Identify which cell holds the provided text, then report its (X, Y) central coordinate. 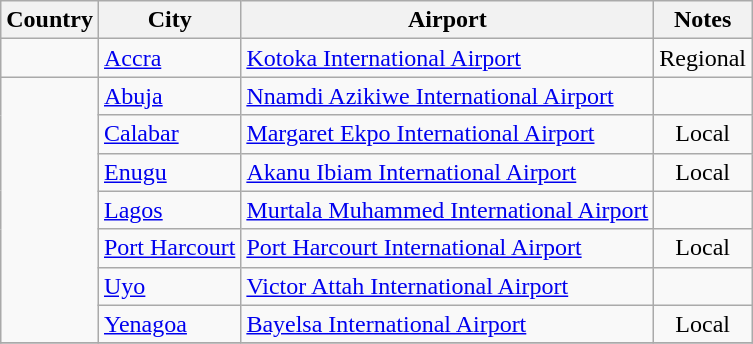
Bayelsa International Airport (448, 324)
Abuja (169, 96)
Regional (703, 58)
Accra (169, 58)
Port Harcourt (169, 248)
Akanu Ibiam International Airport (448, 172)
Lagos (169, 210)
Airport (448, 20)
Victor Attah International Airport (448, 286)
Notes (703, 20)
Murtala Muhammed International Airport (448, 210)
Uyo (169, 286)
Margaret Ekpo International Airport (448, 134)
Calabar (169, 134)
Yenagoa (169, 324)
Nnamdi Azikiwe International Airport (448, 96)
City (169, 20)
Country (50, 20)
Kotoka International Airport (448, 58)
Enugu (169, 172)
Port Harcourt International Airport (448, 248)
